Return [X, Y] of the center of cell containing provided text 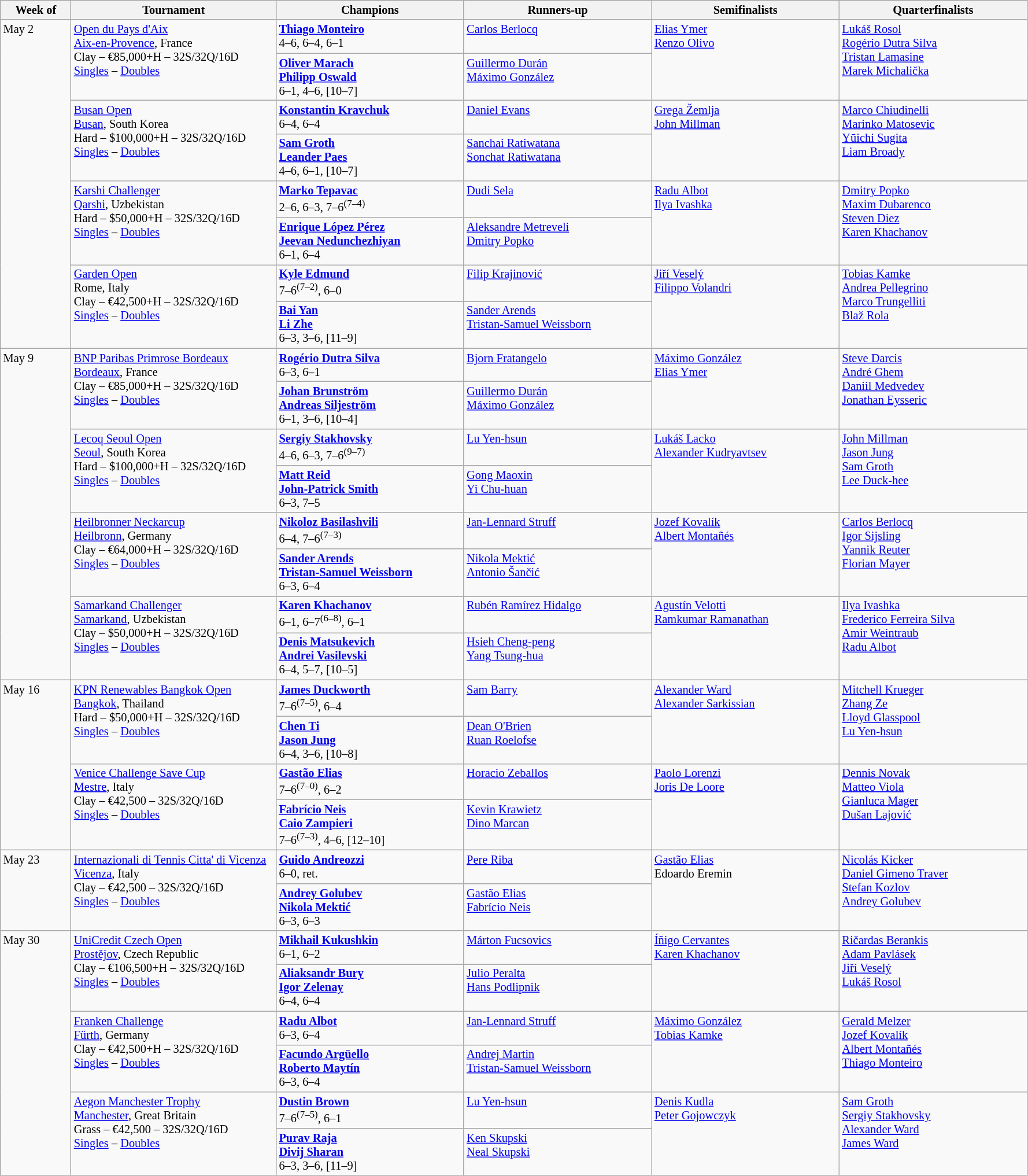
Busan OpenBusan, South Korea Hard – $100,000+H – 32S/32Q/16DSingles – Doubles [173, 140]
Jiří Veselý Filippo Volandri [746, 307]
Alexander Ward Alexander Sarkissian [746, 722]
Íñigo Cervantes Karen Khachanov [746, 971]
May 2 [36, 184]
Denis Kudla Peter Gojowczyk [746, 1134]
Radu Albot 6–3, 6–4 [370, 1028]
Dmitry Popko Maxim Dubarenco Steven Diez Karen Khachanov [933, 223]
Sergiy Stakhovsky 4–6, 6–3, 7–6(9–7) [370, 447]
Kyle Edmund 7–6(7–2), 6–0 [370, 282]
Heilbronner NeckarcupHeilbronn, Germany Clay – €64,000+H – 32S/32Q/16DSingles – Doubles [173, 554]
KPN Renewables Bangkok OpenBangkok, Thailand Hard – $50,000+H – 32S/32Q/16DSingles – Doubles [173, 722]
Sanchai Ratiwatana Sonchat Ratiwatana [557, 157]
Open du Pays d'AixAix-en-Provence, France Clay – €85,000+H – 32S/32Q/16DSingles – Doubles [173, 60]
Venice Challenge Save CupMestre, Italy Clay – €42,500 – 32S/32Q/16DSingles – Doubles [173, 807]
Elias Ymer Renzo Olivo [746, 60]
Chen Ti Jason Jung 6–4, 3–6, [10–8] [370, 740]
Sam Barry [557, 698]
Quarterfinalists [933, 10]
Carlos Berlocq Igor Sijsling Yannik Reuter Florian Mayer [933, 554]
Konstantin Kravchuk 6–4, 6–4 [370, 117]
May 16 [36, 765]
Pere Riba [557, 867]
Thiago Monteiro 4–6, 6–4, 6–1 [370, 36]
Dudi Sela [557, 199]
Karshi ChallengerQarshi, Uzbekistan Hard – $50,000+H – 32S/32Q/16DSingles – Doubles [173, 223]
Sander Arends Tristan-Samuel Weissborn 6–3, 6–4 [370, 573]
Oliver Marach Philipp Oswald 6–1, 4–6, [10–7] [370, 77]
Internazionali di Tennis Citta' di VicenzaVicenza, Italy Clay – €42,500 – 32S/32Q/16DSingles – Doubles [173, 891]
Máximo González Tobias Kamke [746, 1052]
Kevin Krawietz Dino Marcan [557, 825]
Enrique López Pérez Jeevan Nedunchezhiyan 6–1, 6–4 [370, 241]
Samarkand ChallengerSamarkand, Uzbekistan Clay – $50,000+H – 32S/32Q/16DSingles – Doubles [173, 637]
Dustin Brown 7–6(7–5), 6–1 [370, 1109]
Tournament [173, 10]
Ken Skupski Neal Skupski [557, 1152]
Johan Brunström Andreas Siljeström 6–1, 3–6, [10–4] [370, 405]
Mikhail Kukushkin 6–1, 6–2 [370, 948]
Sander Arends Tristan-Samuel Weissborn [557, 325]
Márton Fucsovics [557, 948]
Gastão Elias Edoardo Eremin [746, 891]
Rogério Dutra Silva 6–3, 6–1 [370, 365]
Guido Andreozzi 6–0, ret. [370, 867]
Franken ChallengeFürth, Germany Clay – €42,500+H – 32S/32Q/16DSingles – Doubles [173, 1052]
Aegon Manchester TrophyManchester, Great Britain Grass – €42,500 – 32S/32Q/16DSingles – Doubles [173, 1134]
Aliaksandr Bury Igor Zelenay 6–4, 6–4 [370, 987]
Agustín Velotti Ramkumar Ramanathan [746, 637]
Rubén Ramírez Hidalgo [557, 614]
Aleksandre Metreveli Dmitry Popko [557, 241]
Carlos Berlocq [557, 36]
Horacio Zeballos [557, 782]
Gerald Melzer Jozef Kovalík Albert Montañés Thiago Monteiro [933, 1052]
Facundo Argüello Roberto Maytín 6–3, 6–4 [370, 1068]
Hsieh Cheng-peng Yang Tsung-hua [557, 656]
Daniel Evans [557, 117]
Radu Albot Ilya Ivashka [746, 223]
Gastão Elias 7–6(7–0), 6–2 [370, 782]
Bai Yan Li Zhe 6–3, 3–6, [11–9] [370, 325]
Dennis Novak Matteo Viola Gianluca Mager Dušan Lajović [933, 807]
May 30 [36, 1053]
UniCredit Czech OpenProstějov, Czech Republic Clay – €106,500+H – 32S/32Q/16DSingles – Doubles [173, 971]
Nikoloz Basilashvili 6–4, 7–6(7–3) [370, 531]
Runners-up [557, 10]
James Duckworth 7–6(7–5), 6–4 [370, 698]
Lukáš Lacko Alexander Kudryavtsev [746, 471]
Marco Chiudinelli Marinko Matosevic Yūichi Sugita Liam Broady [933, 140]
Ilya Ivashka Frederico Ferreira Silva Amir Weintraub Radu Albot [933, 637]
Nicolás Kicker Daniel Gimeno Traver Stefan Kozlov Andrey Golubev [933, 891]
Champions [370, 10]
Lukáš Rosol Rogério Dutra Silva Tristan Lamasine Marek Michalička [933, 60]
Gastão Elias Fabrício Neis [557, 907]
John Millman Jason Jung Sam Groth Lee Duck-hee [933, 471]
Paolo Lorenzi Joris De Loore [746, 807]
Andrey Golubev Nikola Mektić 6–3, 6–3 [370, 907]
Sam Groth Leander Paes 4–6, 6–1, [10–7] [370, 157]
Grega Žemlja John Millman [746, 140]
May 9 [36, 514]
Marko Tepavac 2–6, 6–3, 7–6(7–4) [370, 199]
Lecoq Seoul OpenSeoul, South Korea Hard – $100,000+H – 32S/32Q/16DSingles – Doubles [173, 471]
Jozef Kovalík Albert Montañés [746, 554]
Julio Peralta Hans Podlipnik [557, 987]
Andrej Martin Tristan-Samuel Weissborn [557, 1068]
Week of [36, 10]
Steve Darcis André Ghem Daniil Medvedev Jonathan Eysseric [933, 389]
Karen Khachanov 6–1, 6–7(6–8), 6–1 [370, 614]
Fabrício Neis Caio Zampieri 7–6(7–3), 4–6, [12–10] [370, 825]
Filip Krajinović [557, 282]
Gong Maoxin Yi Chu-huan [557, 489]
Mitchell Krueger Zhang Ze Lloyd Glasspool Lu Yen-hsun [933, 722]
Semifinalists [746, 10]
BNP Paribas Primrose BordeauxBordeaux, France Clay – €85,000+H – 32S/32Q/16DSingles – Doubles [173, 389]
Ričardas Berankis Adam Pavlásek Jiří Veselý Lukáš Rosol [933, 971]
Tobias Kamke Andrea Pellegrino Marco Trungelliti Blaž Rola [933, 307]
Bjorn Fratangelo [557, 365]
Denis Matsukevich Andrei Vasilevski 6–4, 5–7, [10–5] [370, 656]
Nikola Mektić Antonio Šančić [557, 573]
Sam Groth Sergiy Stakhovsky Alexander Ward James Ward [933, 1134]
Garden OpenRome, Italy Clay – €42,500+H – 32S/32Q/16DSingles – Doubles [173, 307]
Dean O'Brien Ruan Roelofse [557, 740]
May 23 [36, 891]
Matt Reid John-Patrick Smith 6–3, 7–5 [370, 489]
Purav Raja Divij Sharan 6–3, 3–6, [11–9] [370, 1152]
Máximo González Elias Ymer [746, 389]
